Locate the cell with the specified text and output its [X, Y] center coordinate. 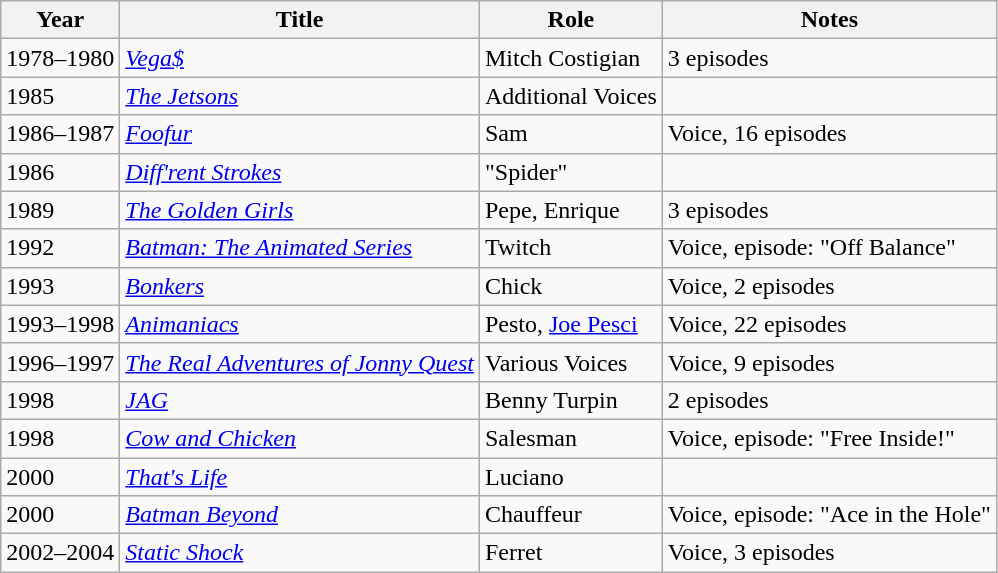
1985 [60, 96]
Sam [570, 134]
2002–2004 [60, 553]
Voice, 2 episodes [829, 286]
1993 [60, 286]
Title [300, 20]
Voice, 16 episodes [829, 134]
Luciano [570, 477]
Diff'rent Strokes [300, 172]
Vega$ [300, 58]
Notes [829, 20]
Batman Beyond [300, 515]
Voice, episode: "Free Inside!" [829, 438]
JAG [300, 400]
Animaniacs [300, 324]
Year [60, 20]
Pepe, Enrique [570, 210]
1989 [60, 210]
Mitch Costigian [570, 58]
Voice, 22 episodes [829, 324]
Ferret [570, 553]
Twitch [570, 248]
Bonkers [300, 286]
1992 [60, 248]
The Real Adventures of Jonny Quest [300, 362]
Role [570, 20]
Batman: The Animated Series [300, 248]
The Golden Girls [300, 210]
Chick [570, 286]
Various Voices [570, 362]
1986–1987 [60, 134]
1996–1997 [60, 362]
The Jetsons [300, 96]
Voice, 3 episodes [829, 553]
"Spider" [570, 172]
1986 [60, 172]
Salesman [570, 438]
Chauffeur [570, 515]
Voice, 9 episodes [829, 362]
Cow and Chicken [300, 438]
Additional Voices [570, 96]
Static Shock [300, 553]
Voice, episode: "Ace in the Hole" [829, 515]
Pesto, Joe Pesci [570, 324]
2 episodes [829, 400]
Voice, episode: "Off Balance" [829, 248]
Foofur [300, 134]
1993–1998 [60, 324]
1978–1980 [60, 58]
Benny Turpin [570, 400]
That's Life [300, 477]
